Pinpoint the cell where the given text exists, returning its [x, y] midpoint coordinate. 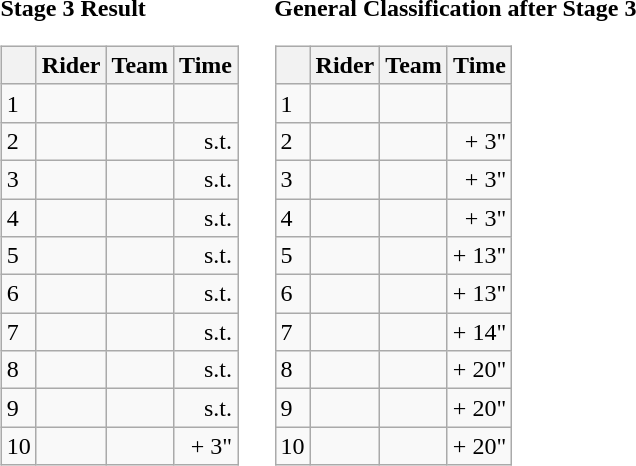
+ 14" [479, 332]
